Capture the cell that displays the provided text and extract its [X, Y] central coordinate. 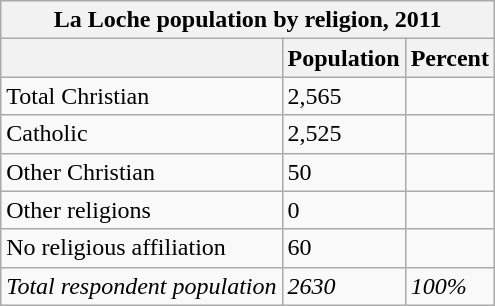
2,525 [344, 134]
Total respondent population [142, 286]
60 [344, 248]
100% [450, 286]
2,565 [344, 96]
2630 [344, 286]
Catholic [142, 134]
No religious affiliation [142, 248]
50 [344, 172]
0 [344, 210]
Population [344, 58]
Other Christian [142, 172]
Other religions [142, 210]
La Loche population by religion, 2011 [248, 20]
Percent [450, 58]
Total Christian [142, 96]
